Extract the (x, y) coordinate from the center of the cell holding the provided text.  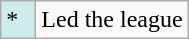
Led the league (112, 20)
* (18, 20)
